Provide the [X, Y] coordinate of the cell's center where the given text is located.  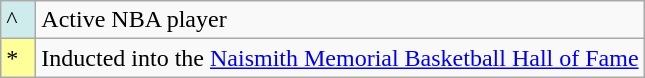
* [18, 58]
Inducted into the Naismith Memorial Basketball Hall of Fame [340, 58]
^ [18, 20]
Active NBA player [340, 20]
